Locate the cell with the specified text and output its [x, y] center coordinate. 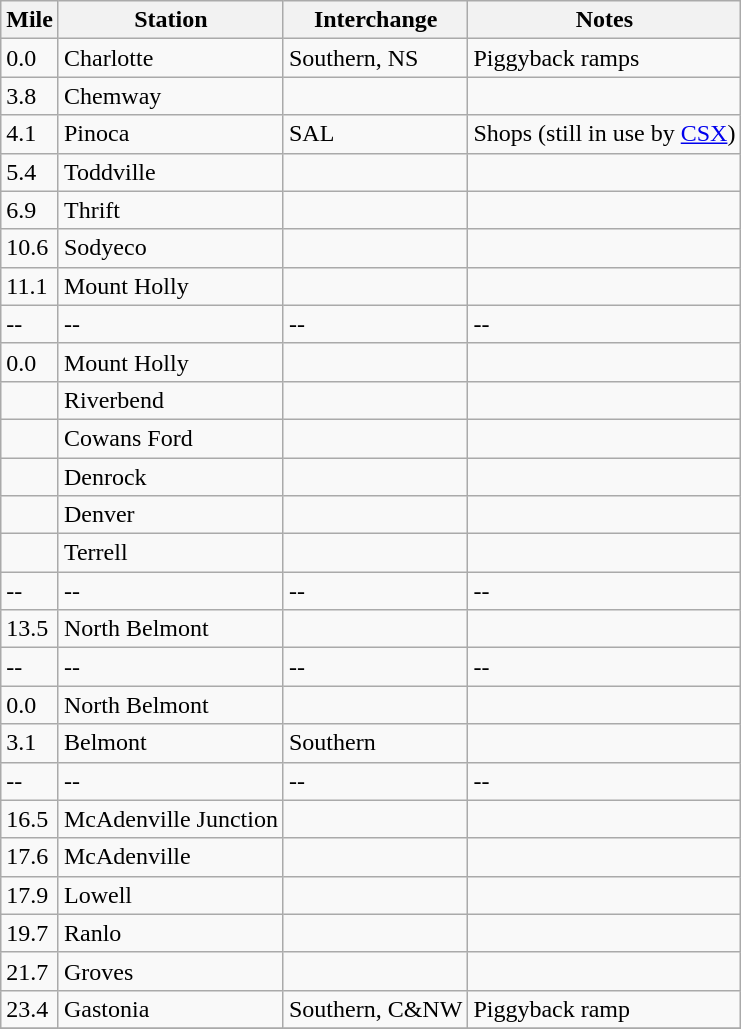
3.1 [30, 743]
Piggyback ramp [604, 1009]
Lowell [170, 895]
16.5 [30, 819]
11.1 [30, 286]
4.1 [30, 134]
Southern [375, 743]
Interchange [375, 20]
21.7 [30, 971]
Mile [30, 20]
Station [170, 20]
Denrock [170, 477]
Pinoca [170, 134]
Belmont [170, 743]
10.6 [30, 248]
Toddville [170, 172]
Ranlo [170, 933]
Groves [170, 971]
Piggyback ramps [604, 58]
5.4 [30, 172]
Riverbend [170, 400]
Denver [170, 515]
Chemway [170, 96]
6.9 [30, 210]
McAdenville [170, 857]
Terrell [170, 553]
19.7 [30, 933]
Gastonia [170, 1009]
Southern, NS [375, 58]
17.9 [30, 895]
Cowans Ford [170, 438]
Charlotte [170, 58]
3.8 [30, 96]
Shops (still in use by CSX) [604, 134]
SAL [375, 134]
17.6 [30, 857]
Thrift [170, 210]
13.5 [30, 629]
Southern, C&NW [375, 1009]
23.4 [30, 1009]
McAdenville Junction [170, 819]
Sodyeco [170, 248]
Notes [604, 20]
